Extract the [x, y] coordinate from the center of the cell holding the provided text.  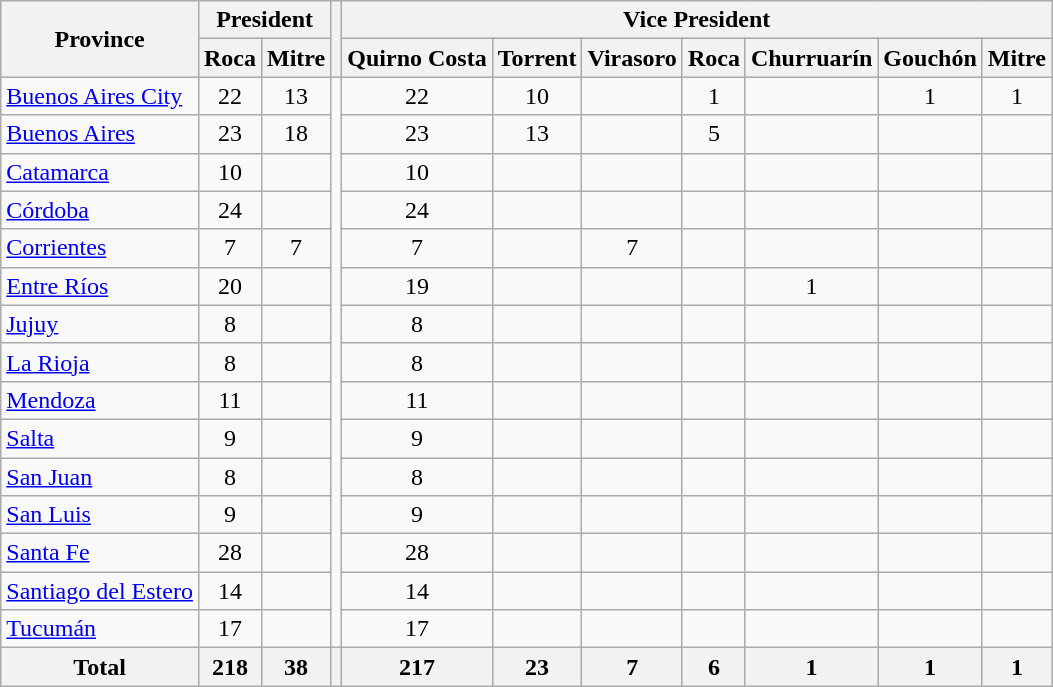
Buenos Aires City [100, 96]
Santiago del Estero [100, 591]
Torrent [537, 58]
Jujuy [100, 324]
Total [100, 667]
19 [417, 286]
San Juan [100, 477]
Santa Fe [100, 553]
217 [417, 667]
Virasoro [632, 58]
218 [230, 667]
Buenos Aires [100, 134]
President [264, 20]
Salta [100, 438]
San Luis [100, 515]
Corrientes [100, 248]
5 [714, 134]
20 [230, 286]
Córdoba [100, 210]
Vice President [697, 20]
Gouchón [930, 58]
Churruarín [811, 58]
Catamarca [100, 172]
Entre Ríos [100, 286]
Mendoza [100, 400]
La Rioja [100, 362]
Quirno Costa [417, 58]
38 [296, 667]
Province [100, 39]
Tucumán [100, 629]
18 [296, 134]
6 [714, 667]
